Identify which cell holds the provided text, then report its [X, Y] central coordinate. 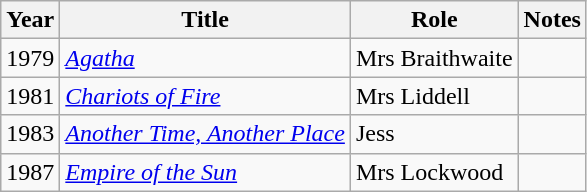
Empire of the Sun [206, 172]
1981 [30, 96]
Title [206, 20]
Jess [434, 134]
Agatha [206, 58]
Mrs Braithwaite [434, 58]
1983 [30, 134]
Another Time, Another Place [206, 134]
Chariots of Fire [206, 96]
Notes [552, 20]
Year [30, 20]
1987 [30, 172]
Role [434, 20]
Mrs Liddell [434, 96]
Mrs Lockwood [434, 172]
1979 [30, 58]
